Provide the (x, y) coordinate of the cell's center where the given text is located.  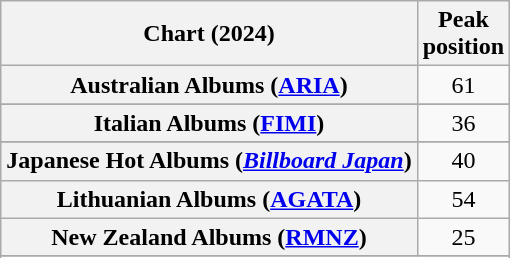
Lithuanian Albums (AGATA) (209, 199)
54 (463, 199)
Chart (2024) (209, 34)
36 (463, 123)
Peakposition (463, 34)
Italian Albums (FIMI) (209, 123)
61 (463, 85)
New Zealand Albums (RMNZ) (209, 237)
40 (463, 161)
Japanese Hot Albums (Billboard Japan) (209, 161)
Australian Albums (ARIA) (209, 85)
25 (463, 237)
